Extract the (x, y) coordinate from the center of the cell holding the provided text.  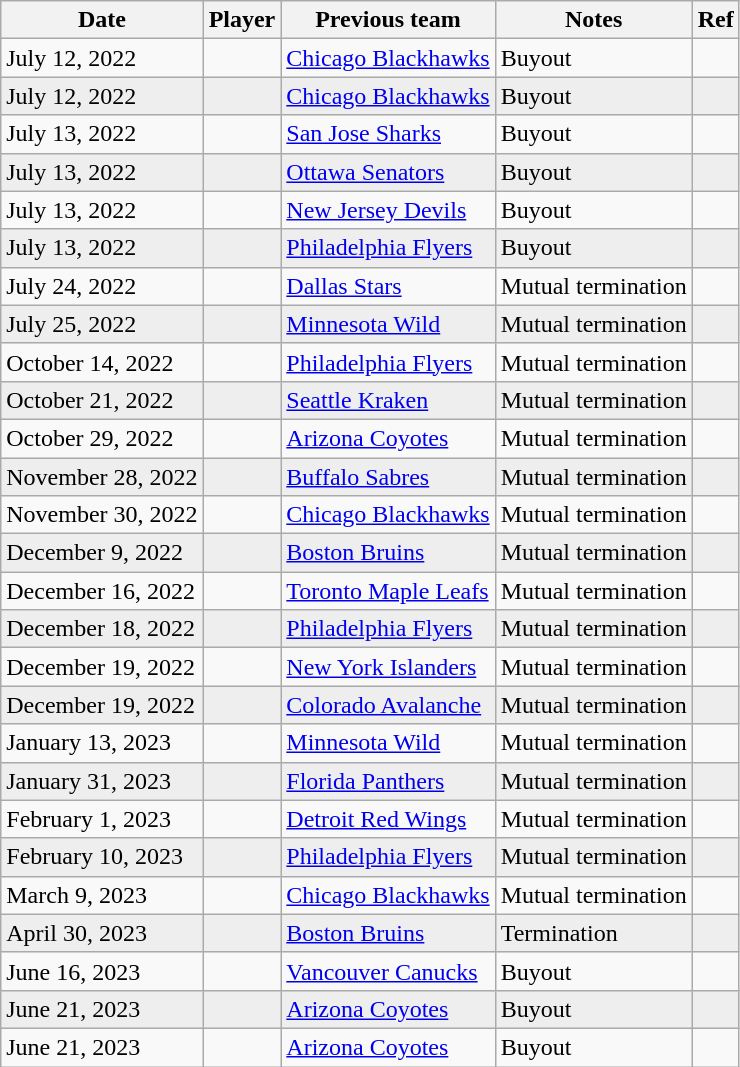
Vancouver Canucks (388, 971)
Buffalo Sabres (388, 477)
December 18, 2022 (102, 629)
Player (242, 20)
Ref (716, 20)
January 31, 2023 (102, 781)
October 29, 2022 (102, 438)
July 25, 2022 (102, 324)
April 30, 2023 (102, 933)
Seattle Kraken (388, 400)
Dallas Stars (388, 286)
February 1, 2023 (102, 819)
Detroit Red Wings (388, 819)
San Jose Sharks (388, 134)
October 14, 2022 (102, 362)
Date (102, 20)
Ottawa Senators (388, 172)
Termination (594, 933)
January 13, 2023 (102, 743)
Toronto Maple Leafs (388, 591)
November 30, 2022 (102, 515)
New Jersey Devils (388, 210)
February 10, 2023 (102, 857)
Notes (594, 20)
New York Islanders (388, 667)
June 16, 2023 (102, 971)
March 9, 2023 (102, 895)
November 28, 2022 (102, 477)
December 9, 2022 (102, 553)
October 21, 2022 (102, 400)
Previous team (388, 20)
Colorado Avalanche (388, 705)
July 24, 2022 (102, 286)
Florida Panthers (388, 781)
December 16, 2022 (102, 591)
